Output the (x, y) coordinate of the center of the cell containing the given text.  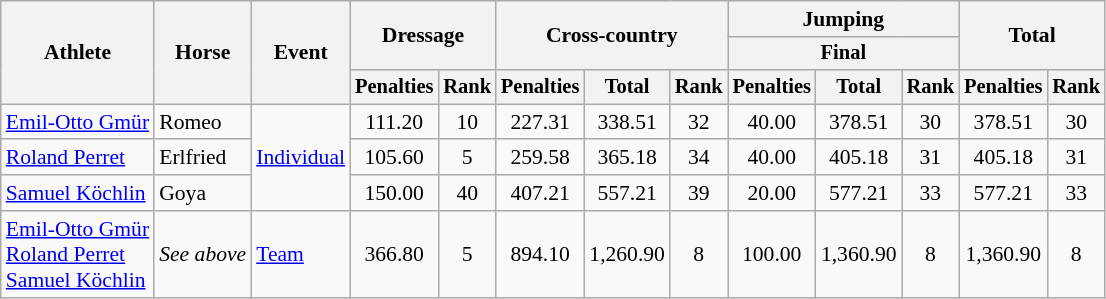
Erlfried (202, 158)
Cross-country (612, 36)
20.00 (772, 193)
See above (202, 254)
Athlete (78, 52)
39 (699, 193)
34 (699, 158)
Final (844, 54)
40 (467, 193)
Event (300, 52)
Jumping (844, 19)
Emil-Otto GmürRoland PerretSamuel Köchlin (78, 254)
32 (699, 122)
Emil-Otto Gmür (78, 122)
10 (467, 122)
Roland Perret (78, 158)
557.21 (627, 193)
894.10 (540, 254)
227.31 (540, 122)
100.00 (772, 254)
105.60 (394, 158)
Dressage (423, 36)
Individual (300, 158)
Team (300, 254)
Horse (202, 52)
338.51 (627, 122)
Goya (202, 193)
Samuel Köchlin (78, 193)
365.18 (627, 158)
366.80 (394, 254)
111.20 (394, 122)
407.21 (540, 193)
259.58 (540, 158)
Romeo (202, 122)
1,260.90 (627, 254)
150.00 (394, 193)
